Return [X, Y] of the center of cell containing provided text 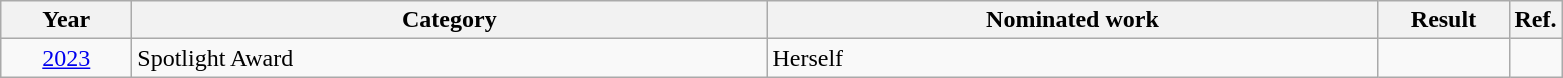
Year [66, 20]
Spotlight Award [450, 58]
Nominated work [1072, 20]
Category [450, 20]
2023 [66, 58]
Result [1444, 20]
Ref. [1536, 20]
Herself [1072, 58]
